Return (X, Y) of the center of cell containing provided text 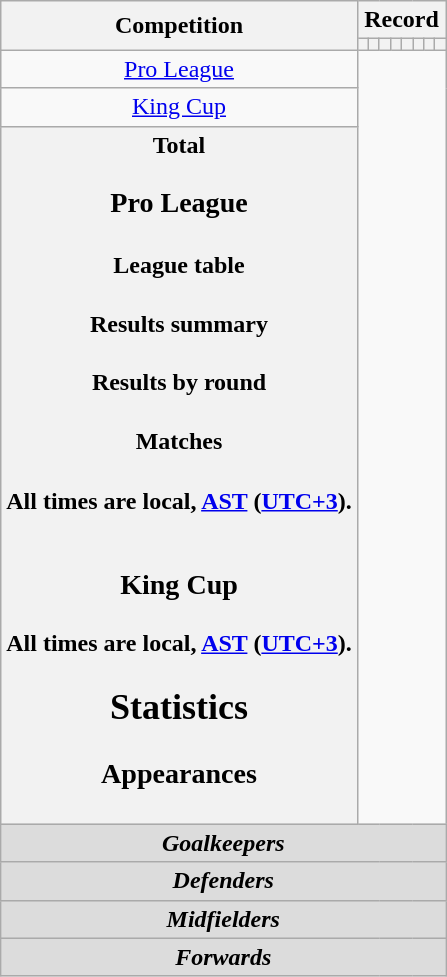
Midfielders (224, 919)
Competition (180, 26)
Goalkeepers (224, 843)
Defenders (224, 881)
Forwards (224, 957)
King Cup (180, 107)
Pro League (180, 69)
Record (401, 20)
